Capture the cell that displays the provided text and extract its [x, y] central coordinate. 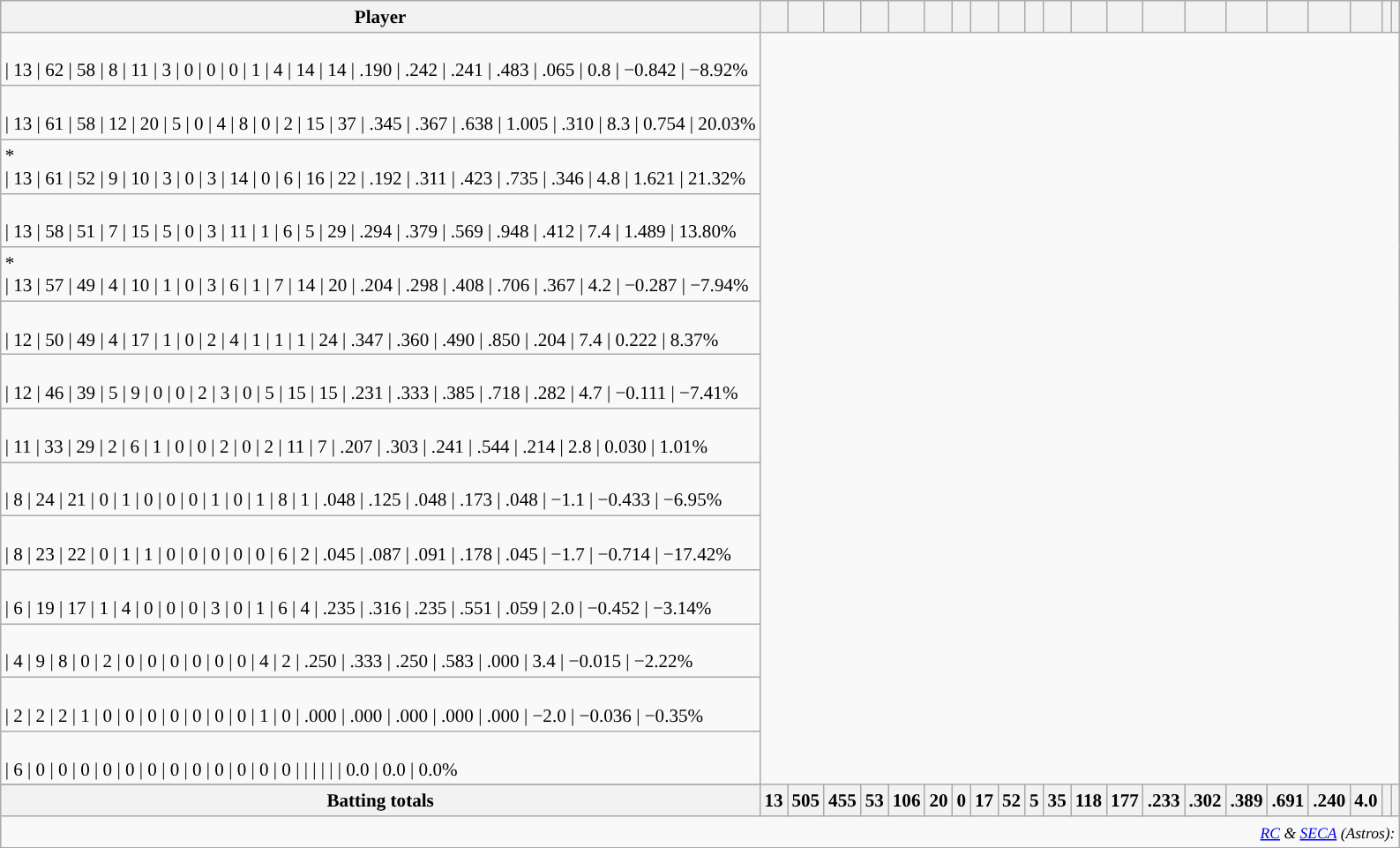
| 6 | 19 | 17 | 1 | 4 | 0 | 0 | 0 | 3 | 0 | 1 | 6 | 4 | .235 | .316 | .235 | .551 | .059 | 2.0 | −0.452 | −3.14% [381, 597]
52 [1011, 799]
505 [805, 799]
17 [984, 799]
| 13 | 62 | 58 | 8 | 11 | 3 | 0 | 0 | 0 | 1 | 4 | 14 | 14 | .190 | .242 | .241 | .483 | .065 | 0.8 | −0.842 | −8.92% [381, 58]
.389 [1247, 799]
455 [842, 799]
| 8 | 24 | 21 | 0 | 1 | 0 | 0 | 0 | 1 | 0 | 1 | 8 | 1 | .048 | .125 | .048 | .173 | .048 | −1.1 | −0.433 | −6.95% [381, 489]
.302 [1205, 799]
118 [1089, 799]
| 12 | 50 | 49 | 4 | 17 | 1 | 0 | 2 | 4 | 1 | 1 | 1 | 24 | .347 | .360 | .490 | .850 | .204 | 7.4 | 0.222 | 8.37% [381, 328]
| 2 | 2 | 2 | 1 | 0 | 0 | 0 | 0 | 0 | 0 | 0 | 1 | 0 | .000 | .000 | .000 | .000 | .000 | −2.0 | −0.036 | −0.35% [381, 704]
| 6 | 0 | 0 | 0 | 0 | 0 | 0 | 0 | 0 | 0 | 0 | 0 | 0 | | | | | | 0.0 | 0.0 | 0.0% [381, 757]
| 13 | 58 | 51 | 7 | 15 | 5 | 0 | 3 | 11 | 1 | 6 | 5 | 29 | .294 | .379 | .569 | .948 | .412 | 7.4 | 1.489 | 13.80% [381, 221]
Player [381, 16]
53 [875, 799]
Batting totals [381, 799]
.233 [1164, 799]
* | 13 | 61 | 52 | 9 | 10 | 3 | 0 | 3 | 14 | 0 | 6 | 16 | 22 | .192 | .311 | .423 | .735 | .346 | 4.8 | 1.621 | 21.32% [381, 166]
* | 13 | 57 | 49 | 4 | 10 | 1 | 0 | 3 | 6 | 1 | 7 | 14 | 20 | .204 | .298 | .408 | .706 | .367 | 4.2 | −0.287 | −7.94% [381, 274]
.240 [1329, 799]
35 [1057, 799]
| 8 | 23 | 22 | 0 | 1 | 1 | 0 | 0 | 0 | 0 | 0 | 6 | 2 | .045 | .087 | .091 | .178 | .045 | −1.7 | −0.714 | −17.42% [381, 544]
177 [1125, 799]
5 [1034, 799]
.691 [1288, 799]
| 12 | 46 | 39 | 5 | 9 | 0 | 0 | 2 | 3 | 0 | 5 | 15 | 15 | .231 | .333 | .385 | .718 | .282 | 4.7 | −0.111 | −7.41% [381, 381]
13 [773, 799]
| 4 | 9 | 8 | 0 | 2 | 0 | 0 | 0 | 0 | 0 | 0 | 4 | 2 | .250 | .333 | .250 | .583 | .000 | 3.4 | −0.015 | −2.22% [381, 651]
106 [907, 799]
RC & SECA (Astros): [700, 831]
0 [962, 799]
20 [939, 799]
| 13 | 61 | 58 | 12 | 20 | 5 | 0 | 4 | 8 | 0 | 2 | 15 | 37 | .345 | .367 | .638 | 1.005 | .310 | 8.3 | 0.754 | 20.03% [381, 113]
4.0 [1366, 799]
| 11 | 33 | 29 | 2 | 6 | 1 | 0 | 0 | 2 | 0 | 2 | 11 | 7 | .207 | .303 | .241 | .544 | .214 | 2.8 | 0.030 | 1.01% [381, 436]
